Search for the cell housing the specified text and yield its (x, y) center coordinate. 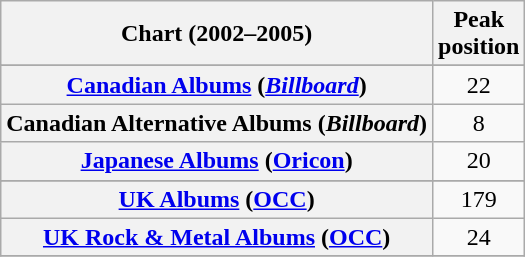
Canadian Alternative Albums (Billboard) (217, 123)
22 (479, 85)
Canadian Albums (Billboard) (217, 85)
24 (479, 237)
8 (479, 123)
UK Rock & Metal Albums (OCC) (217, 237)
Chart (2002–2005) (217, 34)
Peakposition (479, 34)
Japanese Albums (Oricon) (217, 161)
UK Albums (OCC) (217, 199)
179 (479, 199)
20 (479, 161)
